Provide the (X, Y) coordinate of the cell's center where the given text is located.  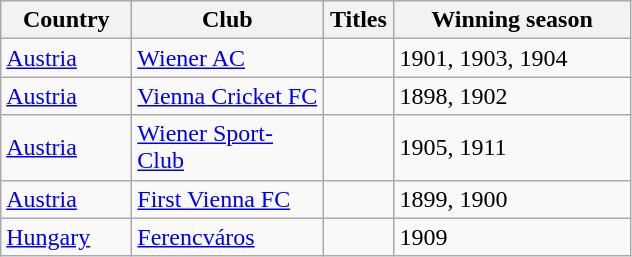
1899, 1900 (512, 199)
Vienna Cricket FC (228, 96)
1901, 1903, 1904 (512, 58)
Club (228, 20)
Titles (358, 20)
Ferencváros (228, 237)
1909 (512, 237)
Country (66, 20)
Winning season (512, 20)
Wiener Sport-Club (228, 148)
1905, 1911 (512, 148)
1898, 1902 (512, 96)
First Vienna FC (228, 199)
Hungary (66, 237)
Wiener AC (228, 58)
